From the cell containing the given text, extract its center point as [X, Y] coordinate. 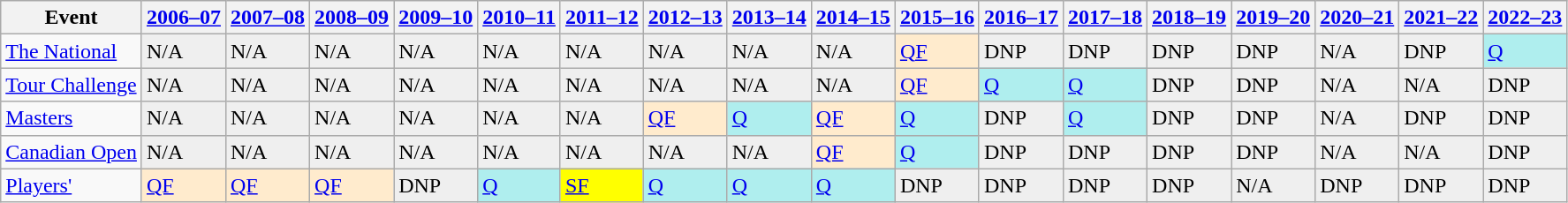
2013–14 [769, 18]
2011–12 [602, 18]
2009–10 [436, 18]
2019–20 [1274, 18]
2014–15 [853, 18]
2022–23 [1525, 18]
Event [72, 18]
2020–21 [1357, 18]
2007–08 [267, 18]
Tour Challenge [72, 85]
SF [602, 185]
2010–11 [519, 18]
2021–22 [1442, 18]
Masters [72, 118]
Players' [72, 185]
2016–17 [1021, 18]
2015–16 [936, 18]
Canadian Open [72, 152]
2018–19 [1189, 18]
2012–13 [686, 18]
2006–07 [184, 18]
2008–09 [352, 18]
2017–18 [1104, 18]
The National [72, 51]
